Output the (X, Y) coordinate of the center of the cell containing the given text.  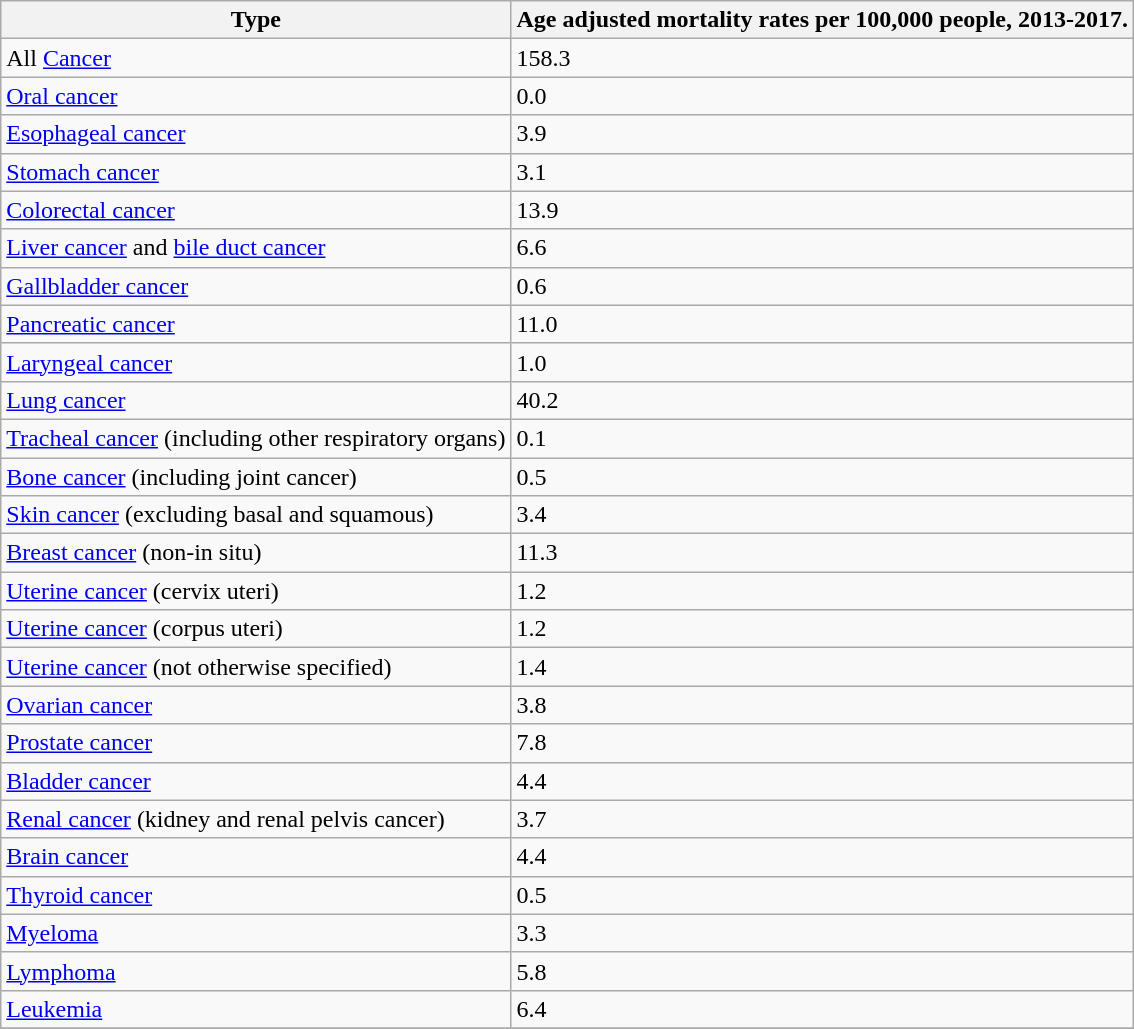
Stomach cancer (256, 172)
Type (256, 20)
3.4 (822, 515)
Lymphoma (256, 971)
3.3 (822, 933)
0.1 (822, 438)
1.4 (822, 667)
3.9 (822, 134)
1.0 (822, 362)
Prostate cancer (256, 743)
Uterine cancer (corpus uteri) (256, 629)
11.0 (822, 324)
3.7 (822, 819)
0.0 (822, 96)
Bladder cancer (256, 781)
158.3 (822, 58)
Breast cancer (non-in situ) (256, 553)
0.6 (822, 286)
6.4 (822, 1009)
Pancreatic cancer (256, 324)
Colorectal cancer (256, 210)
Leukemia (256, 1009)
Renal cancer (kidney and renal pelvis cancer) (256, 819)
Uterine cancer (not otherwise specified) (256, 667)
3.1 (822, 172)
Thyroid cancer (256, 895)
Tracheal cancer (including other respiratory organs) (256, 438)
7.8 (822, 743)
Laryngeal cancer (256, 362)
Gallbladder cancer (256, 286)
11.3 (822, 553)
3.8 (822, 705)
Bone cancer (including joint cancer) (256, 477)
5.8 (822, 971)
Age adjusted mortality rates per 100,000 people, 2013-2017. (822, 20)
Brain cancer (256, 857)
All Cancer (256, 58)
Ovarian cancer (256, 705)
40.2 (822, 400)
Oral cancer (256, 96)
Esophageal cancer (256, 134)
13.9 (822, 210)
6.6 (822, 248)
Liver cancer and bile duct cancer (256, 248)
Skin cancer (excluding basal and squamous) (256, 515)
Lung cancer (256, 400)
Myeloma (256, 933)
Uterine cancer (cervix uteri) (256, 591)
